Capture the cell that displays the provided text and extract its (x, y) central coordinate. 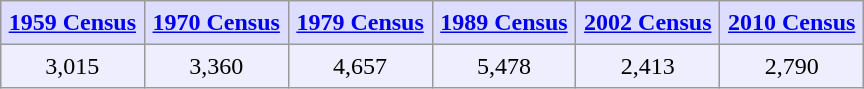
1979 Census (360, 23)
4,657 (360, 66)
2002 Census (648, 23)
3,015 (72, 66)
3,360 (216, 66)
1970 Census (216, 23)
1989 Census (504, 23)
2,413 (648, 66)
2010 Census (792, 23)
1959 Census (72, 23)
2,790 (792, 66)
5,478 (504, 66)
